Identify which cell holds the provided text, then report its (x, y) central coordinate. 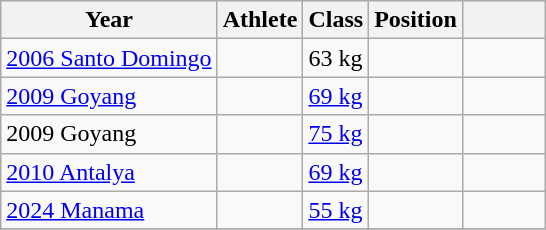
2006 Santo Domingo (109, 58)
2024 Manama (109, 210)
2010 Antalya (109, 172)
Class (336, 20)
Athlete (260, 20)
Position (416, 20)
55 kg (336, 210)
63 kg (336, 58)
75 kg (336, 134)
Year (109, 20)
